Scan for the cell matching the given text and deliver its (X, Y) coordinate at center. 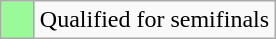
Qualified for semifinals (154, 20)
